Return [X, Y] of the center of cell containing provided text 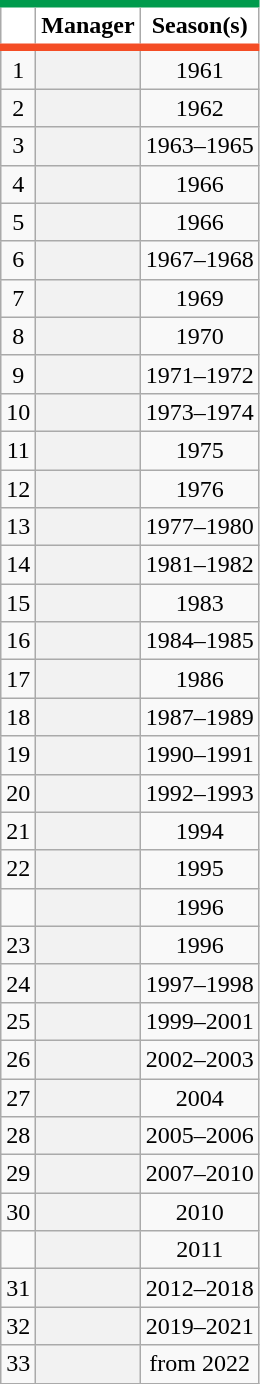
30 [18, 1212]
1976 [200, 489]
1984–1985 [200, 641]
22 [18, 869]
18 [18, 717]
21 [18, 831]
1971–1972 [200, 374]
1967–1968 [200, 260]
2 [18, 108]
15 [18, 603]
1981–1982 [200, 565]
8 [18, 336]
2002–2003 [200, 1059]
14 [18, 565]
28 [18, 1136]
16 [18, 641]
2005–2006 [200, 1136]
26 [18, 1059]
1962 [200, 108]
24 [18, 983]
1990–1991 [200, 755]
2019–2021 [200, 1326]
1977–1980 [200, 527]
1999–2001 [200, 1021]
13 [18, 527]
5 [18, 222]
32 [18, 1326]
6 [18, 260]
9 [18, 374]
10 [18, 412]
1975 [200, 450]
1973–1974 [200, 412]
Season(s) [200, 26]
11 [18, 450]
23 [18, 945]
1986 [200, 679]
4 [18, 184]
1 [18, 68]
1987–1989 [200, 717]
1995 [200, 869]
1983 [200, 603]
1992–1993 [200, 793]
2012–2018 [200, 1288]
7 [18, 298]
2010 [200, 1212]
2004 [200, 1097]
1969 [200, 298]
3 [18, 146]
Manager [88, 26]
1970 [200, 336]
17 [18, 679]
1961 [200, 68]
27 [18, 1097]
from 2022 [200, 1364]
29 [18, 1174]
25 [18, 1021]
2007–2010 [200, 1174]
19 [18, 755]
2011 [200, 1250]
12 [18, 489]
1997–1998 [200, 983]
1963–1965 [200, 146]
20 [18, 793]
1994 [200, 831]
33 [18, 1364]
31 [18, 1288]
